Extract the [X, Y] coordinate from the center of the cell holding the provided text.  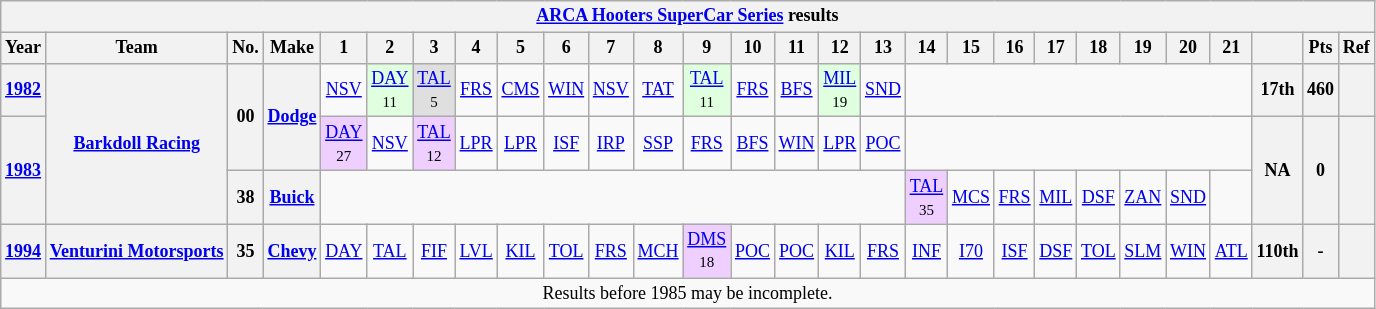
TAL11 [707, 90]
13 [884, 48]
CMS [520, 90]
1994 [24, 251]
DAY27 [344, 144]
00 [246, 116]
0 [1321, 170]
NA [1278, 170]
MCH [658, 251]
20 [1188, 48]
1 [344, 48]
Chevy [292, 251]
11 [796, 48]
1982 [24, 90]
1983 [24, 170]
5 [520, 48]
TAL12 [434, 144]
17 [1056, 48]
3 [434, 48]
15 [972, 48]
38 [246, 197]
9 [707, 48]
DMS18 [707, 251]
21 [1231, 48]
FIF [434, 251]
- [1321, 251]
Make [292, 48]
7 [610, 48]
MIL19 [840, 90]
SSP [658, 144]
460 [1321, 90]
Dodge [292, 116]
12 [840, 48]
LVL [476, 251]
16 [1014, 48]
TAL35 [926, 197]
I70 [972, 251]
MIL [1056, 197]
19 [1143, 48]
SLM [1143, 251]
110th [1278, 251]
14 [926, 48]
17th [1278, 90]
6 [566, 48]
Venturini Motorsports [136, 251]
DAY11 [390, 90]
ARCA Hooters SuperCar Series results [688, 16]
TAT [658, 90]
35 [246, 251]
Team [136, 48]
MCS [972, 197]
Year [24, 48]
18 [1098, 48]
No. [246, 48]
ATL [1231, 251]
ZAN [1143, 197]
Pts [1321, 48]
DAY [344, 251]
8 [658, 48]
10 [753, 48]
Buick [292, 197]
Barkdoll Racing [136, 144]
TAL5 [434, 90]
4 [476, 48]
Ref [1356, 48]
2 [390, 48]
Results before 1985 may be incomplete. [688, 294]
IRP [610, 144]
INF [926, 251]
TAL [390, 251]
